From the cell containing the given text, extract its center point as [x, y] coordinate. 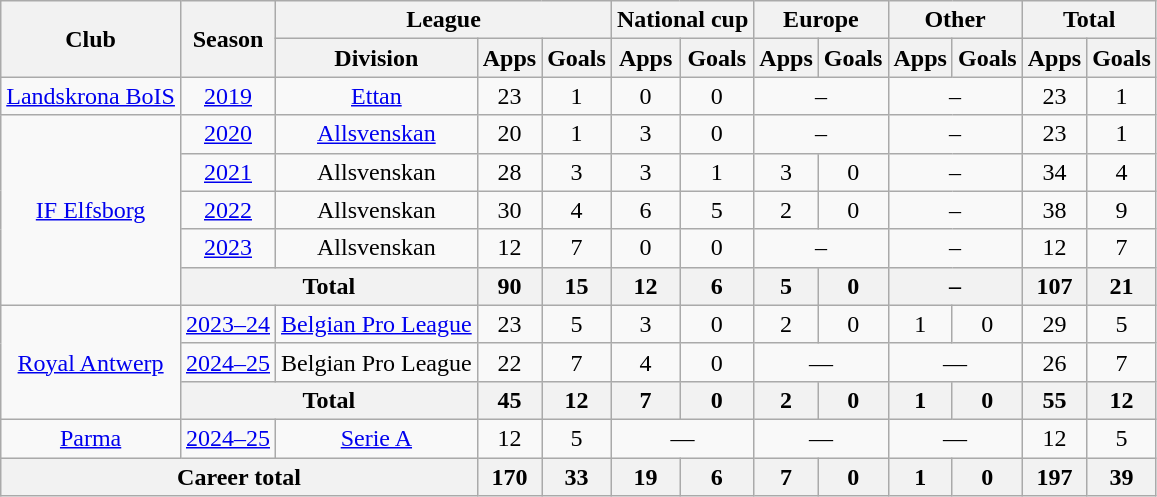
Division [377, 58]
15 [577, 286]
28 [509, 172]
197 [1054, 477]
107 [1054, 286]
9 [1122, 210]
33 [577, 477]
39 [1122, 477]
Ettan [377, 96]
2023–24 [228, 324]
Landskrona BoIS [91, 96]
34 [1054, 172]
2023 [228, 248]
Parma [91, 438]
19 [645, 477]
90 [509, 286]
Career total [239, 477]
Season [228, 39]
National cup [682, 20]
55 [1054, 400]
2019 [228, 96]
45 [509, 400]
22 [509, 362]
2021 [228, 172]
2022 [228, 210]
Europe [821, 20]
170 [509, 477]
26 [1054, 362]
Other [955, 20]
IF Elfsborg [91, 210]
2020 [228, 134]
30 [509, 210]
20 [509, 134]
Royal Antwerp [91, 362]
Club [91, 39]
38 [1054, 210]
League [444, 20]
Serie A [377, 438]
21 [1122, 286]
29 [1054, 324]
